Detect which cell encompasses the target text, then output its [x, y] center coordinate. 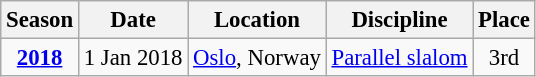
2018 [40, 58]
Parallel slalom [400, 58]
Season [40, 20]
Date [132, 20]
Discipline [400, 20]
Location [257, 20]
3rd [504, 58]
Place [504, 20]
1 Jan 2018 [132, 58]
Oslo, Norway [257, 58]
